From the cell containing the given text, extract its center point as (X, Y) coordinate. 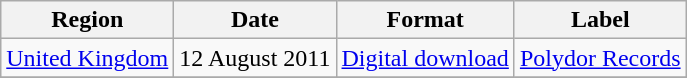
Region (88, 20)
Date (255, 20)
United Kingdom (88, 58)
Polydor Records (600, 58)
Digital download (425, 58)
Label (600, 20)
12 August 2011 (255, 58)
Format (425, 20)
